Identify which cell holds the provided text, then report its [X, Y] central coordinate. 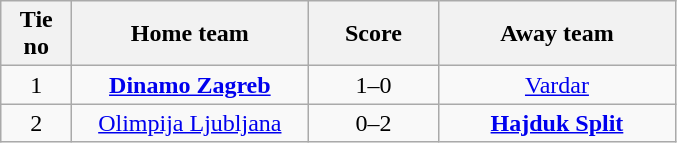
1 [36, 85]
Tie no [36, 34]
Dinamo Zagreb [190, 85]
1–0 [374, 85]
Away team [557, 34]
Vardar [557, 85]
2 [36, 123]
0–2 [374, 123]
Home team [190, 34]
Hajduk Split [557, 123]
Olimpija Ljubljana [190, 123]
Score [374, 34]
